Determine the [x, y] coordinate at the center of the cell enclosing the given text.  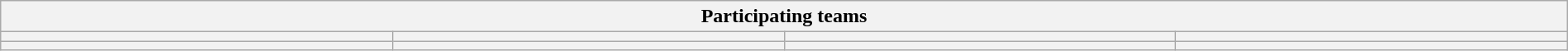
Participating teams [784, 16]
